Identify which cell holds the provided text, then report its (X, Y) central coordinate. 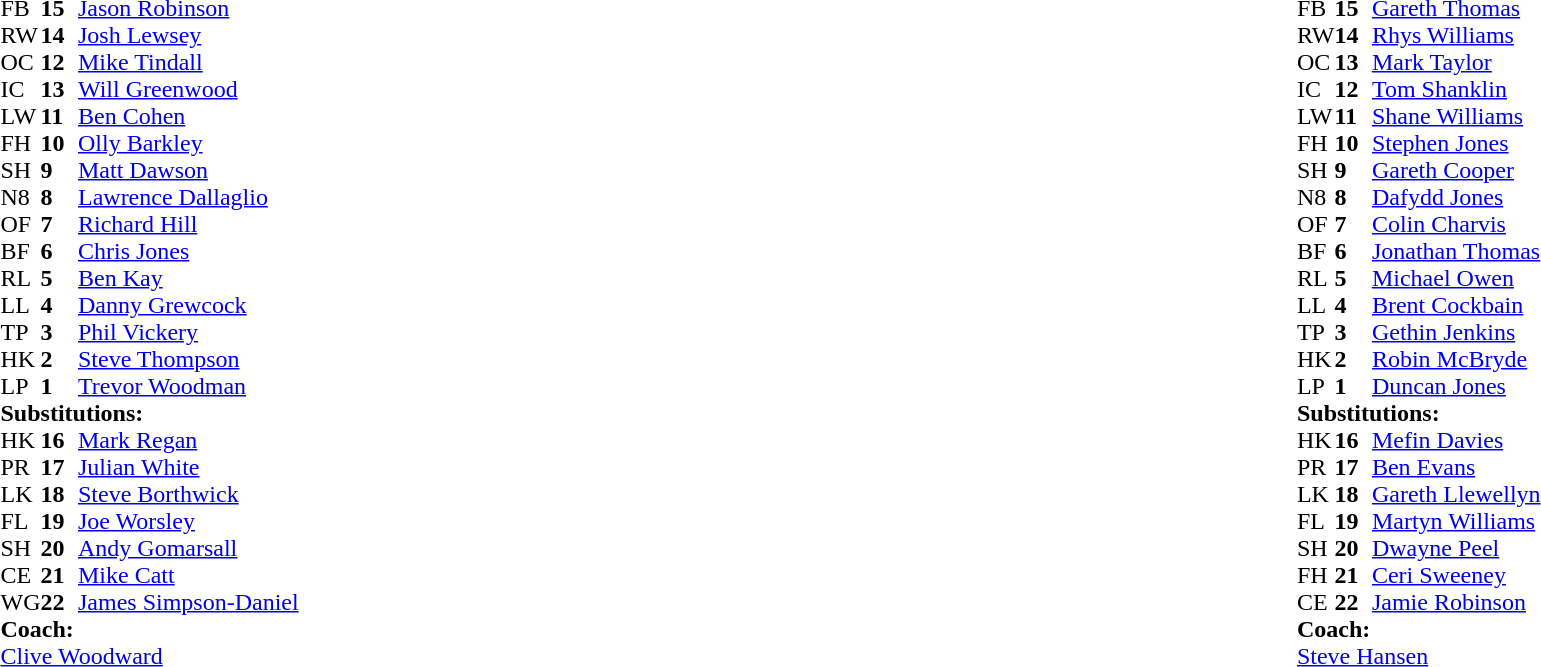
Steve Thompson (188, 360)
Richard Hill (188, 224)
Phil Vickery (188, 332)
Andy Gomarsall (188, 548)
James Simpson-Daniel (188, 602)
Gethin Jenkins (1456, 332)
Mike Tindall (188, 62)
Stephen Jones (1456, 144)
WG (20, 602)
Martyn Williams (1456, 522)
Josh Lewsey (188, 36)
Joe Worsley (188, 522)
Will Greenwood (188, 90)
Robin McBryde (1456, 360)
Mark Regan (188, 440)
Gareth Cooper (1456, 170)
Mike Catt (188, 576)
Steve Borthwick (188, 494)
Tom Shanklin (1456, 90)
Olly Barkley (188, 144)
Michael Owen (1456, 278)
Mefin Davies (1456, 440)
Brent Cockbain (1456, 306)
Jamie Robinson (1456, 602)
Lawrence Dallaglio (188, 198)
Shane Williams (1456, 116)
Jonathan Thomas (1456, 252)
Danny Grewcock (188, 306)
Matt Dawson (188, 170)
Duncan Jones (1456, 386)
Ben Cohen (188, 116)
Ben Kay (188, 278)
Colin Charvis (1456, 224)
Rhys Williams (1456, 36)
Julian White (188, 468)
Gareth Llewellyn (1456, 494)
Trevor Woodman (188, 386)
Ben Evans (1456, 468)
Dafydd Jones (1456, 198)
Ceri Sweeney (1456, 576)
Mark Taylor (1456, 62)
Dwayne Peel (1456, 548)
Chris Jones (188, 252)
